Provide the [x, y] coordinate of the cell's center where the given text is located.  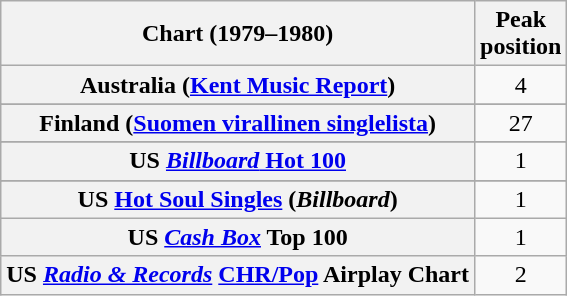
Chart (1979–1980) [238, 34]
US Billboard Hot 100 [238, 161]
Australia (Kent Music Report) [238, 85]
Peakposition [521, 34]
US Hot Soul Singles (Billboard) [238, 199]
US Radio & Records CHR/Pop Airplay Chart [238, 275]
4 [521, 85]
Finland (Suomen virallinen singlelista) [238, 123]
US Cash Box Top 100 [238, 237]
2 [521, 275]
27 [521, 123]
